Output the (X, Y) coordinate of the center of the cell containing the given text.  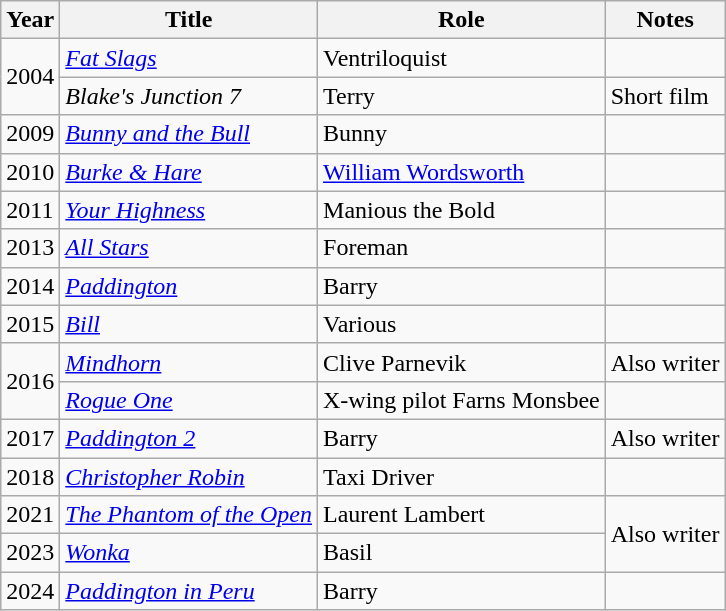
William Wordsworth (462, 172)
Your Highness (189, 210)
2021 (30, 515)
2024 (30, 591)
Fat Slags (189, 58)
2016 (30, 381)
X-wing pilot Farns Monsbee (462, 400)
Ventriloquist (462, 58)
Various (462, 324)
2013 (30, 248)
Paddington (189, 286)
Bill (189, 324)
Mindhorn (189, 362)
Paddington 2 (189, 438)
Bunny and the Bull (189, 134)
Taxi Driver (462, 477)
Short film (665, 96)
Manious the Bold (462, 210)
Bunny (462, 134)
2017 (30, 438)
2011 (30, 210)
2018 (30, 477)
Foreman (462, 248)
2010 (30, 172)
Terry (462, 96)
2014 (30, 286)
Year (30, 20)
Paddington in Peru (189, 591)
Laurent Lambert (462, 515)
All Stars (189, 248)
2009 (30, 134)
Title (189, 20)
Role (462, 20)
Christopher Robin (189, 477)
Notes (665, 20)
Rogue One (189, 400)
The Phantom of the Open (189, 515)
Wonka (189, 553)
2004 (30, 77)
Blake's Junction 7 (189, 96)
Basil (462, 553)
2023 (30, 553)
Clive Parnevik (462, 362)
Burke & Hare (189, 172)
2015 (30, 324)
